Scan for the cell matching the given text and deliver its [x, y] coordinate at center. 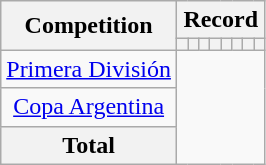
Copa Argentina [89, 107]
Record [220, 20]
Total [89, 145]
Competition [89, 26]
Primera División [89, 69]
